Identify which cell holds the provided text, then report its (X, Y) central coordinate. 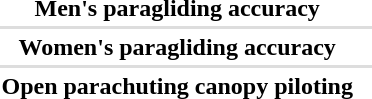
Women's paragliding accuracy (177, 47)
